For the text-containing cell, return its midpoint in [X, Y] coordinate format. 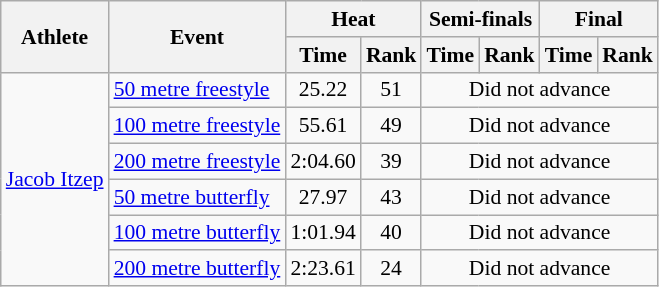
2:04.60 [322, 162]
43 [392, 197]
Final [599, 19]
50 metre butterfly [198, 197]
100 metre freestyle [198, 126]
200 metre freestyle [198, 162]
40 [392, 233]
55.61 [322, 126]
1:01.94 [322, 233]
24 [392, 269]
Semi-finals [480, 19]
27.97 [322, 197]
Athlete [55, 36]
100 metre butterfly [198, 233]
Jacob Itzep [55, 179]
50 metre freestyle [198, 90]
Event [198, 36]
200 metre butterfly [198, 269]
25.22 [322, 90]
49 [392, 126]
39 [392, 162]
Heat [353, 19]
2:23.61 [322, 269]
51 [392, 90]
